Detect which cell encompasses the target text, then output its [X, Y] center coordinate. 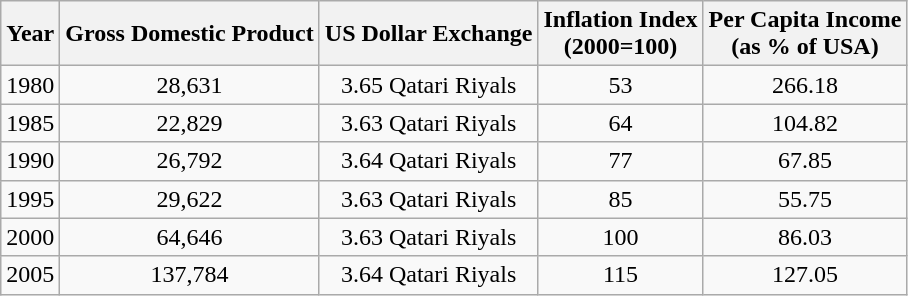
266.18 [805, 85]
28,631 [190, 85]
64,646 [190, 237]
Inflation Index(2000=100) [620, 34]
29,622 [190, 199]
Per Capita Income (as % of USA) [805, 34]
Gross Domestic Product [190, 34]
1995 [30, 199]
55.75 [805, 199]
1980 [30, 85]
100 [620, 237]
53 [620, 85]
3.65 Qatari Riyals [428, 85]
Year [30, 34]
85 [620, 199]
115 [620, 275]
64 [620, 123]
US Dollar Exchange [428, 34]
22,829 [190, 123]
1990 [30, 161]
77 [620, 161]
67.85 [805, 161]
2000 [30, 237]
137,784 [190, 275]
26,792 [190, 161]
2005 [30, 275]
1985 [30, 123]
127.05 [805, 275]
86.03 [805, 237]
104.82 [805, 123]
